Scan for the cell matching the given text and deliver its (x, y) coordinate at center. 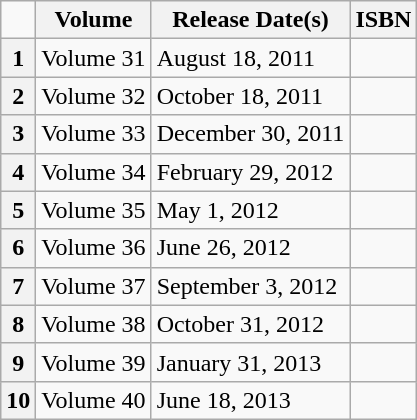
Volume 35 (94, 210)
May 1, 2012 (250, 210)
7 (18, 286)
Volume (94, 20)
Volume 33 (94, 134)
3 (18, 134)
Volume 32 (94, 96)
January 31, 2013 (250, 362)
Volume 34 (94, 172)
Volume 40 (94, 400)
October 18, 2011 (250, 96)
4 (18, 172)
Volume 39 (94, 362)
December 30, 2011 (250, 134)
Volume 37 (94, 286)
1 (18, 58)
6 (18, 248)
October 31, 2012 (250, 324)
June 18, 2013 (250, 400)
9 (18, 362)
September 3, 2012 (250, 286)
8 (18, 324)
Volume 31 (94, 58)
February 29, 2012 (250, 172)
June 26, 2012 (250, 248)
Volume 36 (94, 248)
August 18, 2011 (250, 58)
2 (18, 96)
Release Date(s) (250, 20)
5 (18, 210)
ISBN (384, 20)
Volume 38 (94, 324)
10 (18, 400)
